From the cell containing the given text, extract its center point as [X, Y] coordinate. 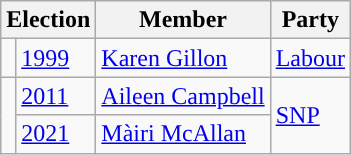
Karen Gillon [183, 58]
Aileen Campbell [183, 96]
Member [183, 20]
Labour [310, 58]
2021 [56, 134]
SNP [310, 115]
1999 [56, 58]
Màiri McAllan [183, 134]
Election [48, 20]
Party [310, 20]
2011 [56, 96]
